From the cell containing the given text, extract its center point as (x, y) coordinate. 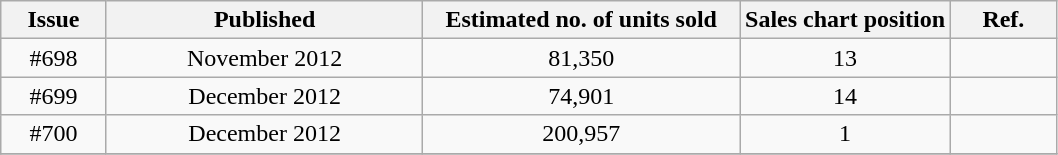
200,957 (582, 134)
74,901 (582, 96)
81,350 (582, 58)
14 (846, 96)
Published (264, 20)
13 (846, 58)
Issue (54, 20)
Estimated no. of units sold (582, 20)
1 (846, 134)
Sales chart position (846, 20)
#699 (54, 96)
Ref. (1004, 20)
November 2012 (264, 58)
#700 (54, 134)
#698 (54, 58)
